Pinpoint the cell where the given text exists, returning its (x, y) midpoint coordinate. 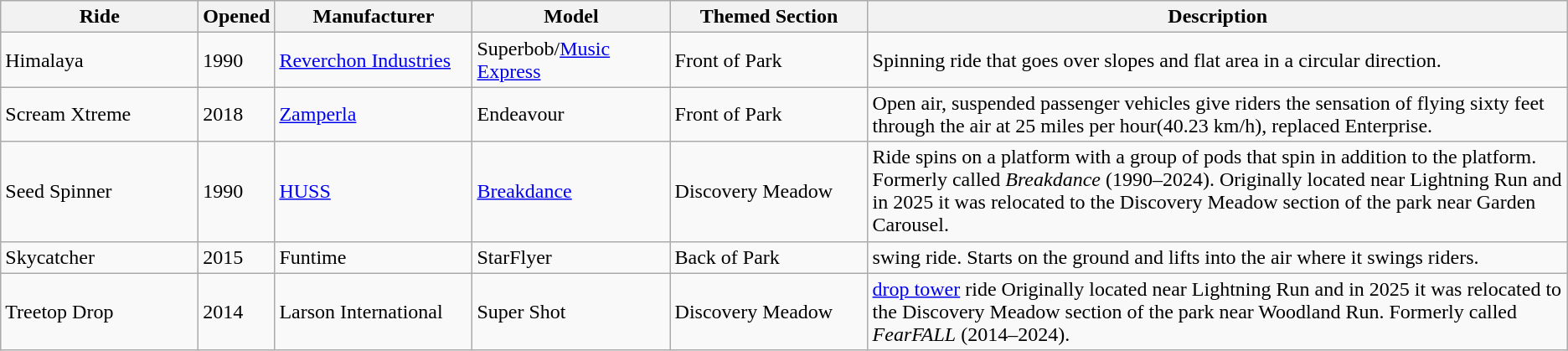
swing ride. Starts on the ground and lifts into the air where it swings riders. (1218, 257)
Super Shot (571, 312)
StarFlyer (571, 257)
Ride (100, 17)
Himalaya (100, 60)
Manufacturer (374, 17)
Reverchon Industries (374, 60)
HUSS (374, 191)
2018 (236, 114)
Seed Spinner (100, 191)
Funtime (374, 257)
Zamperla (374, 114)
Scream Xtreme (100, 114)
2015 (236, 257)
Skycatcher (100, 257)
Treetop Drop (100, 312)
Endeavour (571, 114)
Model (571, 17)
Superbob/Music Express (571, 60)
Themed Section (769, 17)
2014 (236, 312)
Breakdance (571, 191)
Larson International (374, 312)
Spinning ride that goes over slopes and flat area in a circular direction. (1218, 60)
Description (1218, 17)
Back of Park (769, 257)
Opened (236, 17)
